Pinpoint the cell where the given text exists, returning its [X, Y] midpoint coordinate. 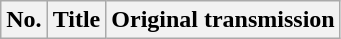
Original transmission [223, 20]
No. [24, 20]
Title [76, 20]
